Pinpoint the cell where the given text exists, returning its [x, y] midpoint coordinate. 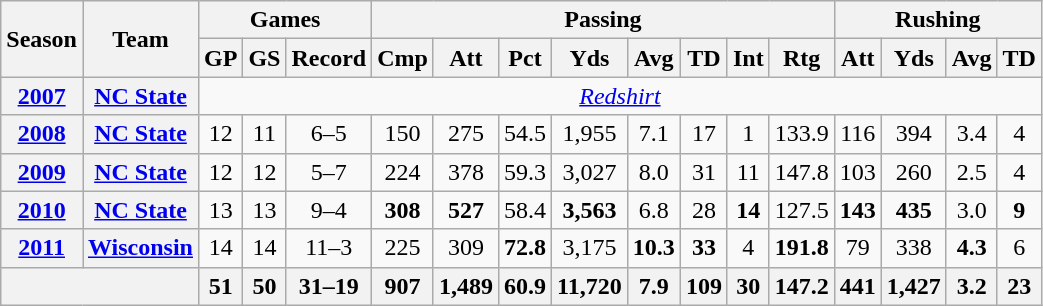
30 [748, 286]
224 [403, 172]
58.4 [524, 210]
6.8 [654, 210]
Wisconsin [140, 248]
Rtg [802, 58]
338 [914, 248]
72.8 [524, 248]
Cmp [403, 58]
3,175 [590, 248]
441 [858, 286]
2011 [42, 248]
2009 [42, 172]
3,563 [590, 210]
2007 [42, 96]
31–19 [329, 286]
9–4 [329, 210]
191.8 [802, 248]
103 [858, 172]
79 [858, 248]
378 [466, 172]
2008 [42, 134]
127.5 [802, 210]
Games [284, 20]
8.0 [654, 172]
23 [1019, 286]
1 [748, 134]
31 [704, 172]
17 [704, 134]
1,489 [466, 286]
143 [858, 210]
275 [466, 134]
907 [403, 286]
4.3 [972, 248]
50 [264, 286]
6–5 [329, 134]
Redshirt [620, 96]
54.5 [524, 134]
Passing [604, 20]
147.8 [802, 172]
3.4 [972, 134]
11–3 [329, 248]
2010 [42, 210]
260 [914, 172]
1,427 [914, 286]
Team [140, 39]
Int [748, 58]
59.3 [524, 172]
3.2 [972, 286]
51 [220, 286]
33 [704, 248]
28 [704, 210]
308 [403, 210]
10.3 [654, 248]
2.5 [972, 172]
309 [466, 248]
5–7 [329, 172]
435 [914, 210]
Pct [524, 58]
GP [220, 58]
GS [264, 58]
3,027 [590, 172]
Rushing [938, 20]
60.9 [524, 286]
9 [1019, 210]
11,720 [590, 286]
225 [403, 248]
7.9 [654, 286]
3.0 [972, 210]
150 [403, 134]
147.2 [802, 286]
Season [42, 39]
527 [466, 210]
394 [914, 134]
1,955 [590, 134]
133.9 [802, 134]
6 [1019, 248]
116 [858, 134]
Record [329, 58]
109 [704, 286]
7.1 [654, 134]
